Search for the cell housing the specified text and yield its [X, Y] center coordinate. 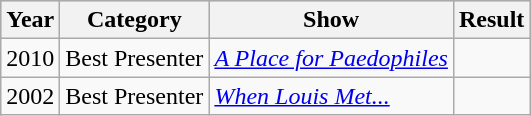
Show [332, 20]
2010 [30, 58]
Result [491, 20]
Year [30, 20]
2002 [30, 96]
When Louis Met... [332, 96]
Category [134, 20]
A Place for Paedophiles [332, 58]
